From the cell containing the given text, extract its center point as (x, y) coordinate. 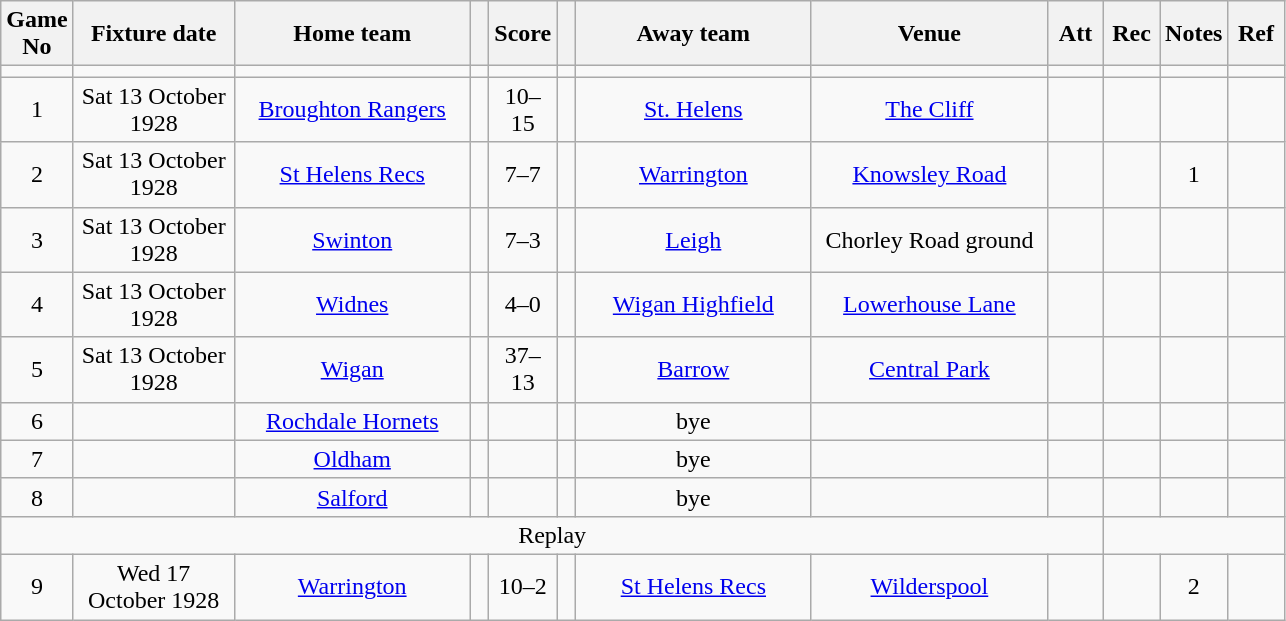
Lowerhouse Lane (929, 304)
Wed 17 October 1928 (154, 586)
Rec (1132, 34)
7–3 (523, 240)
10–15 (523, 110)
10–2 (523, 586)
Wilderspool (929, 586)
Leigh (693, 240)
Oldham (352, 459)
4 (37, 304)
St. Helens (693, 110)
7 (37, 459)
Rochdale Hornets (352, 421)
Wigan (352, 370)
Broughton Rangers (352, 110)
Notes (1194, 34)
The Cliff (929, 110)
37–13 (523, 370)
Wigan Highfield (693, 304)
Replay (552, 535)
Att (1075, 34)
Widnes (352, 304)
3 (37, 240)
Swinton (352, 240)
Ref (1256, 34)
Barrow (693, 370)
8 (37, 497)
Chorley Road ground (929, 240)
Away team (693, 34)
4–0 (523, 304)
Central Park (929, 370)
Game No (37, 34)
9 (37, 586)
Salford (352, 497)
Score (523, 34)
Venue (929, 34)
Home team (352, 34)
Fixture date (154, 34)
6 (37, 421)
7–7 (523, 174)
Knowsley Road (929, 174)
5 (37, 370)
